Output the [x, y] coordinate of the center of the cell containing the given text.  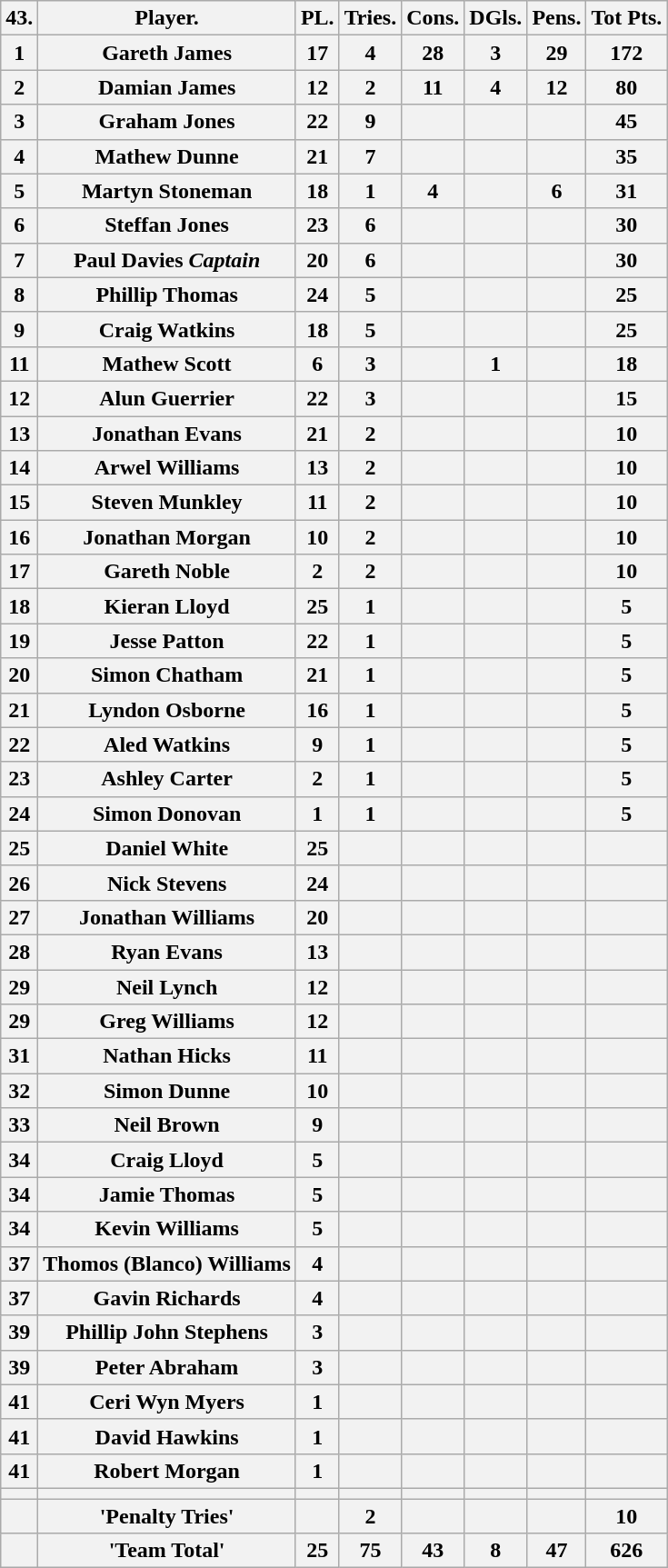
626 [627, 1551]
Greg Williams [167, 1022]
Player. [167, 18]
Pens. [556, 18]
Kevin Williams [167, 1229]
75 [371, 1551]
Craig Lloyd [167, 1160]
43. [20, 18]
Mathew Dunne [167, 156]
Gareth James [167, 53]
Craig Watkins [167, 329]
Jesse Patton [167, 641]
Gavin Richards [167, 1298]
Ashley Carter [167, 779]
Jamie Thomas [167, 1194]
Arwel Williams [167, 468]
Peter Abraham [167, 1367]
PL. [317, 18]
Kieran Lloyd [167, 606]
Tries. [371, 18]
DGls. [496, 18]
Simon Chatham [167, 675]
Robert Morgan [167, 1471]
Phillip John Stephens [167, 1333]
Jonathan Evans [167, 434]
14 [20, 468]
172 [627, 53]
Ceri Wyn Myers [167, 1402]
Nick Stevens [167, 883]
27 [20, 917]
Simon Dunne [167, 1091]
19 [20, 641]
'Team Total' [167, 1551]
Nathan Hicks [167, 1056]
80 [627, 87]
43 [433, 1551]
Neil Brown [167, 1125]
Cons. [433, 18]
Ryan Evans [167, 952]
Steffan Jones [167, 225]
'Penalty Tries' [167, 1515]
Jonathan Morgan [167, 537]
Damian James [167, 87]
Aled Watkins [167, 744]
Mathew Scott [167, 364]
Lyndon Osborne [167, 710]
Neil Lynch [167, 986]
Martyn Stoneman [167, 191]
26 [20, 883]
Jonathan Williams [167, 917]
Simon Donovan [167, 814]
Steven Munkley [167, 503]
45 [627, 122]
Alun Guerrier [167, 398]
33 [20, 1125]
32 [20, 1091]
47 [556, 1551]
Paul Davies Captain [167, 260]
35 [627, 156]
Thomos (Blanco) Williams [167, 1263]
Daniel White [167, 848]
Phillip Thomas [167, 295]
David Hawkins [167, 1436]
Gareth Noble [167, 572]
Graham Jones [167, 122]
Tot Pts. [627, 18]
